Output the [x, y] coordinate of the center of the cell containing the given text.  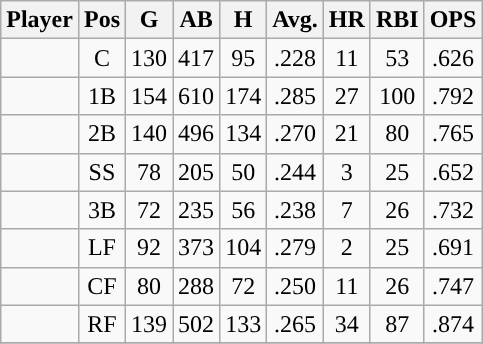
34 [346, 324]
.626 [453, 58]
.747 [453, 286]
100 [397, 96]
373 [196, 248]
610 [196, 96]
.238 [296, 210]
140 [150, 134]
Avg. [296, 20]
.765 [453, 134]
.874 [453, 324]
.285 [296, 96]
104 [244, 248]
.279 [296, 248]
.691 [453, 248]
CF [102, 286]
174 [244, 96]
53 [397, 58]
21 [346, 134]
27 [346, 96]
Player [40, 20]
3 [346, 172]
502 [196, 324]
496 [196, 134]
2B [102, 134]
235 [196, 210]
87 [397, 324]
RF [102, 324]
.270 [296, 134]
.792 [453, 96]
288 [196, 286]
Pos [102, 20]
.250 [296, 286]
7 [346, 210]
.652 [453, 172]
HR [346, 20]
56 [244, 210]
417 [196, 58]
134 [244, 134]
G [150, 20]
78 [150, 172]
2 [346, 248]
133 [244, 324]
3B [102, 210]
130 [150, 58]
95 [244, 58]
AB [196, 20]
1B [102, 96]
205 [196, 172]
92 [150, 248]
154 [150, 96]
.732 [453, 210]
SS [102, 172]
50 [244, 172]
.265 [296, 324]
C [102, 58]
OPS [453, 20]
RBI [397, 20]
H [244, 20]
LF [102, 248]
.228 [296, 58]
.244 [296, 172]
139 [150, 324]
